Identify which cell holds the provided text, then report its (X, Y) central coordinate. 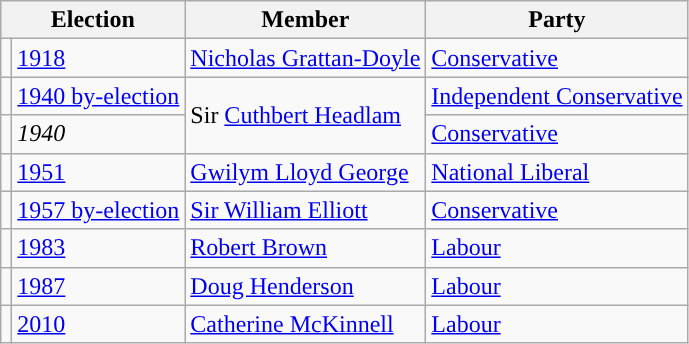
1918 (98, 58)
1957 by-election (98, 210)
Party (557, 20)
Sir William Elliott (306, 210)
Member (306, 20)
1940 (98, 134)
Robert Brown (306, 248)
1987 (98, 286)
Independent Conservative (557, 96)
Sir Cuthbert Headlam (306, 115)
National Liberal (557, 172)
Nicholas Grattan-Doyle (306, 58)
1951 (98, 172)
Election (93, 20)
Gwilym Lloyd George (306, 172)
Catherine McKinnell (306, 324)
Doug Henderson (306, 286)
1983 (98, 248)
1940 by-election (98, 96)
2010 (98, 324)
